Identify which cell holds the provided text, then report its [X, Y] central coordinate. 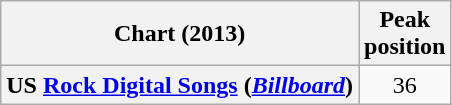
Chart (2013) [180, 34]
36 [405, 85]
US Rock Digital Songs (Billboard) [180, 85]
Peakposition [405, 34]
